Identify which cell holds the provided text, then report its [x, y] central coordinate. 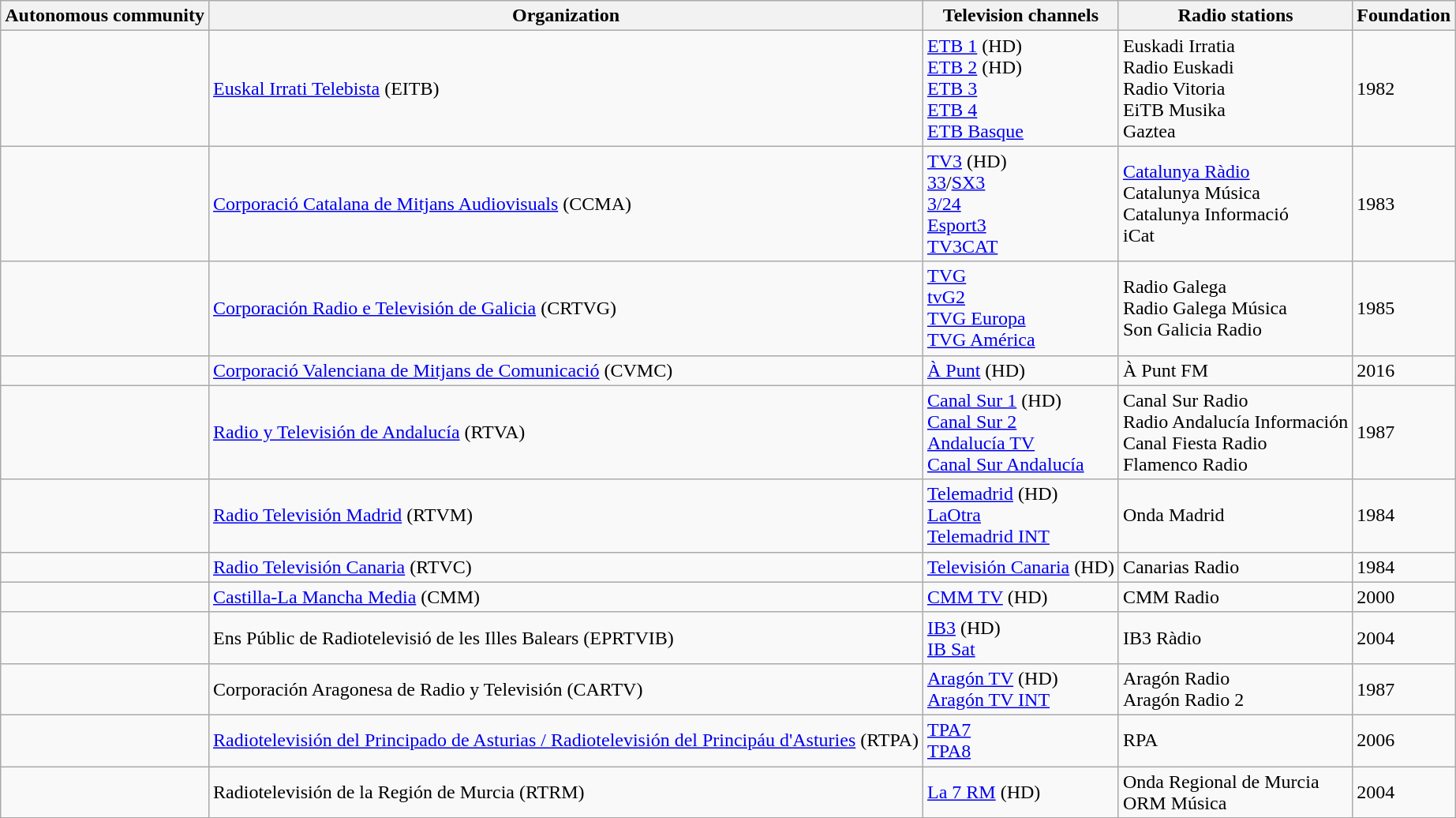
À Punt FM [1235, 370]
TVGtvG2TVG EuropaTVG América [1020, 308]
Corporació Catalana de Mitjans Audiovisuals (CCMA) [567, 204]
La 7 RM (HD) [1020, 791]
Radio Televisión Madrid (RTVM) [567, 516]
Televisión Canaria (HD) [1020, 567]
Autonomous community [105, 16]
1985 [1404, 308]
CMM Radio [1235, 597]
Aragón RadioAragón Radio 2 [1235, 689]
Catalunya RàdioCatalunya MúsicaCatalunya InformacióiCat [1235, 204]
2000 [1404, 597]
2016 [1404, 370]
Canal Sur 1 (HD)Canal Sur 2Andalucía TVCanal Sur Andalucía [1020, 433]
À Punt (HD) [1020, 370]
2006 [1404, 741]
Canal Sur RadioRadio Andalucía InformaciónCanal Fiesta RadioFlamenco Radio [1235, 433]
Foundation [1404, 16]
TV3 (HD)33/SX33/24Esport3TV3CAT [1020, 204]
ETB 1 (HD)ETB 2 (HD)ETB 3ETB 4ETB Basque [1020, 88]
IB3 Ràdio [1235, 638]
Corporación Aragonesa de Radio y Televisión (CARTV) [567, 689]
Euskal Irrati Telebista (EITB) [567, 88]
Ens Públic de Radiotelevisió de les Illes Balears (EPRTVIB) [567, 638]
Onda Madrid [1235, 516]
Castilla-La Mancha Media (CMM) [567, 597]
Corporación Radio e Televisión de Galicia (CRTVG) [567, 308]
Radio stations [1235, 16]
Onda Regional de MurciaORM Música [1235, 791]
Organization [567, 16]
Aragón TV (HD)Aragón TV INT [1020, 689]
Corporació Valenciana de Mitjans de Comunicació (CVMC) [567, 370]
Radiotelevisión de la Región de Murcia (RTRM) [567, 791]
CMM TV (HD) [1020, 597]
Euskadi IrratiaRadio EuskadiRadio VitoriaEiTB MusikaGaztea [1235, 88]
Radio y Televisión de Andalucía (RTVA) [567, 433]
IB3 (HD)IB Sat [1020, 638]
TPA7TPA8 [1020, 741]
Radiotelevisión del Principado de Asturias / Radiotelevisión del Principáu d'Asturies (RTPA) [567, 741]
1983 [1404, 204]
Telemadrid (HD)LaOtraTelemadrid INT [1020, 516]
Canarias Radio [1235, 567]
Radio Televisión Canaria (RTVC) [567, 567]
RPA [1235, 741]
Radio GalegaRadio Galega MúsicaSon Galicia Radio [1235, 308]
Television channels [1020, 16]
1982 [1404, 88]
